Return the (X, Y) coordinate for the center point of the cell that contains the specified text.  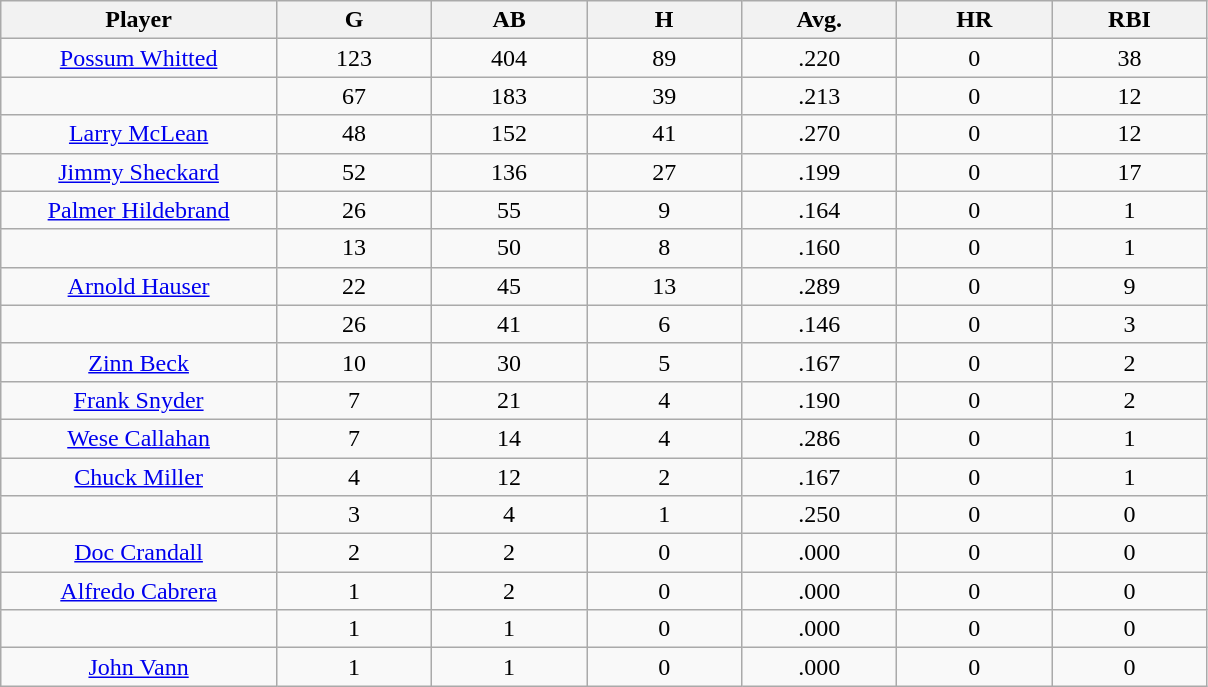
67 (354, 96)
14 (510, 438)
.164 (820, 210)
50 (510, 248)
John Vann (139, 667)
RBI (1130, 20)
.146 (820, 324)
Player (139, 20)
.199 (820, 172)
H (664, 20)
30 (510, 362)
.289 (820, 286)
Larry McLean (139, 134)
AB (510, 20)
38 (1130, 58)
.270 (820, 134)
.213 (820, 96)
22 (354, 286)
404 (510, 58)
8 (664, 248)
6 (664, 324)
Avg. (820, 20)
55 (510, 210)
HR (974, 20)
Doc Crandall (139, 553)
Wese Callahan (139, 438)
39 (664, 96)
Possum Whitted (139, 58)
.160 (820, 248)
Palmer Hildebrand (139, 210)
5 (664, 362)
Frank Snyder (139, 400)
17 (1130, 172)
Alfredo Cabrera (139, 591)
.286 (820, 438)
Chuck Miller (139, 477)
Arnold Hauser (139, 286)
45 (510, 286)
Jimmy Sheckard (139, 172)
152 (510, 134)
10 (354, 362)
G (354, 20)
123 (354, 58)
.250 (820, 515)
136 (510, 172)
52 (354, 172)
.220 (820, 58)
Zinn Beck (139, 362)
89 (664, 58)
21 (510, 400)
.190 (820, 400)
183 (510, 96)
48 (354, 134)
27 (664, 172)
